Output the [x, y] coordinate of the center of the cell containing the given text.  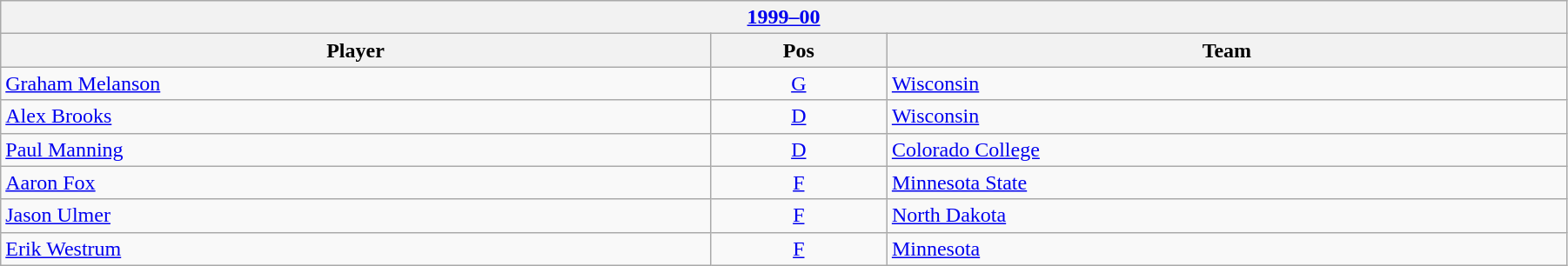
Paul Manning [356, 150]
Pos [799, 50]
Player [356, 50]
Minnesota [1227, 249]
Jason Ulmer [356, 216]
Colorado College [1227, 150]
G [799, 83]
Aaron Fox [356, 183]
Graham Melanson [356, 83]
Alex Brooks [356, 116]
Team [1227, 50]
Minnesota State [1227, 183]
North Dakota [1227, 216]
1999–00 [784, 17]
Erik Westrum [356, 249]
